Determine the (X, Y) coordinate at the center of the cell enclosing the given text.  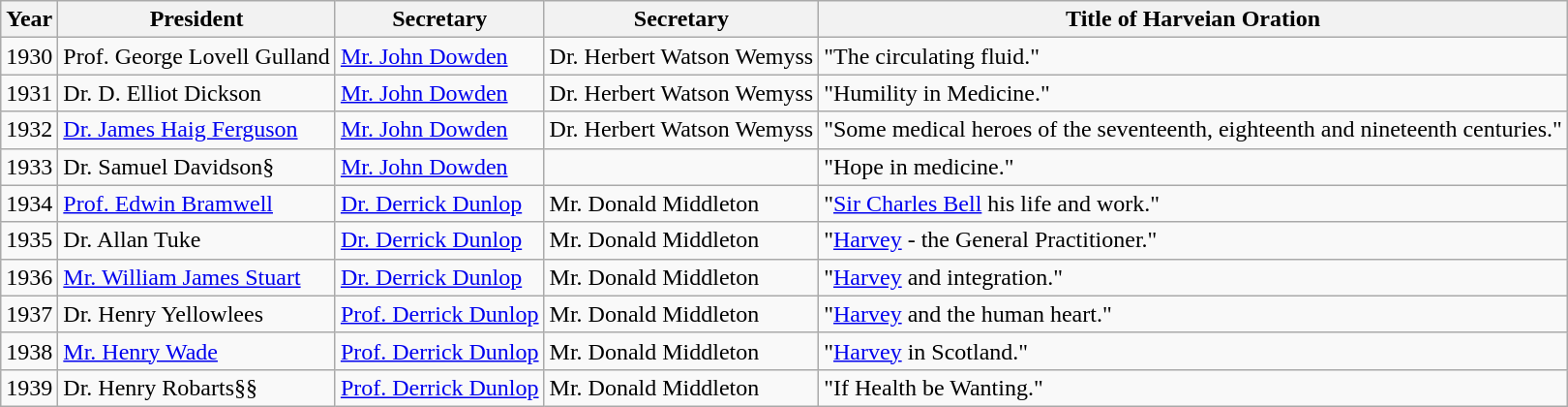
Dr. Samuel Davidson§ (197, 167)
1937 (29, 314)
Prof. Edwin Bramwell (197, 203)
1938 (29, 351)
Dr. Henry Robarts§§ (197, 388)
"Harvey and the human heart." (1193, 314)
"If Health be Wanting." (1193, 388)
"Harvey and integration." (1193, 277)
Mr. Henry Wade (197, 351)
"Harvey - the General Practitioner." (1193, 240)
Dr. Allan Tuke (197, 240)
1931 (29, 93)
"Humility in Medicine." (1193, 93)
Prof. George Lovell Gulland (197, 56)
Dr. Henry Yellowlees (197, 314)
1935 (29, 240)
"Harvey in Scotland." (1193, 351)
Title of Harveian Oration (1193, 19)
1933 (29, 167)
1939 (29, 388)
"Some medical heroes of the seventeenth, eighteenth and nineteenth centuries." (1193, 130)
Year (29, 19)
Dr. D. Elliot Dickson (197, 93)
1934 (29, 203)
President (197, 19)
"The circulating fluid." (1193, 56)
Dr. James Haig Ferguson (197, 130)
Mr. William James Stuart (197, 277)
1932 (29, 130)
"Sir Charles Bell his life and work." (1193, 203)
"Hope in medicine." (1193, 167)
1936 (29, 277)
1930 (29, 56)
